Search for the cell housing the specified text and yield its [X, Y] center coordinate. 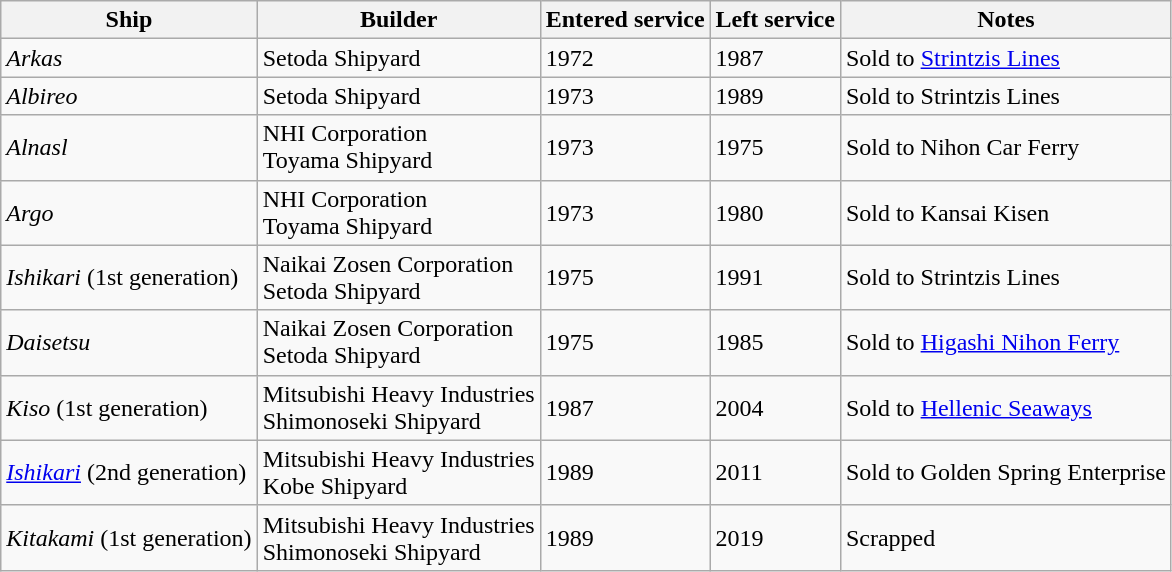
1985 [775, 342]
1991 [775, 278]
Sold to Nihon Car Ferry [1006, 148]
Scrapped [1006, 538]
Entered service [625, 20]
Left service [775, 20]
Ship [129, 20]
2004 [775, 408]
Sold to Higashi Nihon Ferry [1006, 342]
1972 [625, 58]
Kiso (1st generation) [129, 408]
Arkas [129, 58]
Sold to Hellenic Seaways [1006, 408]
Builder [398, 20]
Notes [1006, 20]
Mitsubishi Heavy IndustriesKobe Shipyard [398, 472]
Ishikari (2nd generation) [129, 472]
Daisetsu [129, 342]
1980 [775, 212]
2011 [775, 472]
Argo [129, 212]
2019 [775, 538]
Albireo [129, 96]
Sold to Kansai Kisen [1006, 212]
Ishikari (1st generation) [129, 278]
Kitakami (1st generation) [129, 538]
Sold to Golden Spring Enterprise [1006, 472]
Alnasl [129, 148]
